Identify which cell holds the provided text, then report its (x, y) central coordinate. 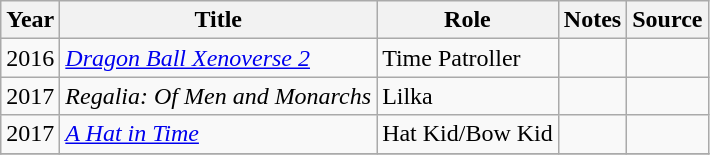
Time Patroller (468, 58)
Hat Kid/Bow Kid (468, 134)
Role (468, 20)
Source (668, 20)
2016 (30, 58)
A Hat in Time (218, 134)
Regalia: Of Men and Monarchs (218, 96)
Dragon Ball Xenoverse 2 (218, 58)
Year (30, 20)
Lilka (468, 96)
Notes (592, 20)
Title (218, 20)
